Search for the cell housing the specified text and yield its (X, Y) center coordinate. 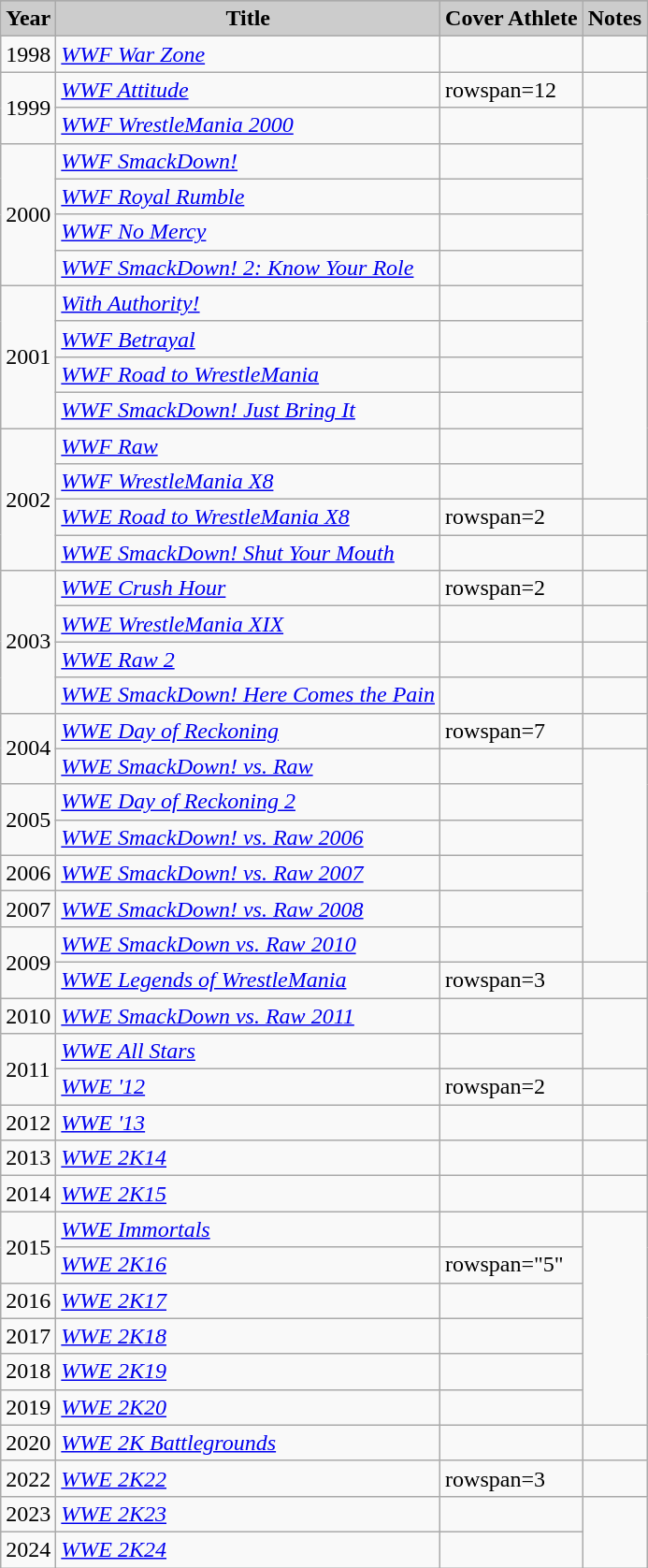
WWE 2K15 (249, 1194)
2023 (28, 1514)
WWF SmackDown! (249, 161)
WWE 2K Battlegrounds (249, 1443)
WWE SmackDown vs. Raw 2011 (249, 1015)
2005 (28, 820)
1998 (28, 54)
WWE 2K14 (249, 1158)
Year (28, 19)
Notes (614, 19)
2014 (28, 1194)
WWE WrestleMania XIX (249, 624)
With Authority! (249, 303)
WWF WrestleMania 2000 (249, 125)
2013 (28, 1158)
2006 (28, 873)
2024 (28, 1549)
WWE Road to WrestleMania X8 (249, 517)
WWE Immortals (249, 1229)
2007 (28, 908)
WWE '13 (249, 1123)
WWE 2K23 (249, 1514)
2000 (28, 214)
2011 (28, 1069)
2003 (28, 642)
WWE All Stars (249, 1052)
2004 (28, 748)
WWE Day of Reckoning 2 (249, 802)
WWE Day of Reckoning (249, 731)
WWE 2K16 (249, 1265)
WWE 2K20 (249, 1407)
WWE SmackDown vs. Raw 2010 (249, 944)
WWF SmackDown! 2: Know Your Role (249, 268)
WWE Legends of WrestleMania (249, 980)
Cover Athlete (512, 19)
2002 (28, 500)
rowspan=12 (512, 90)
WWE SmackDown! Here Comes the Pain (249, 695)
WWF Raw (249, 446)
WWF No Mercy (249, 232)
WWE Crush Hour (249, 588)
WWE SmackDown! vs. Raw 2007 (249, 873)
WWF Betrayal (249, 339)
WWE SmackDown! vs. Raw (249, 766)
2009 (28, 962)
2018 (28, 1372)
WWF Royal Rumble (249, 196)
WWF War Zone (249, 54)
2019 (28, 1407)
2001 (28, 356)
2022 (28, 1478)
2016 (28, 1300)
2015 (28, 1247)
2020 (28, 1443)
WWE SmackDown! Shut Your Mouth (249, 553)
WWE SmackDown! vs. Raw 2008 (249, 908)
WWE 2K17 (249, 1300)
WWE 2K18 (249, 1336)
2012 (28, 1123)
WWE '12 (249, 1087)
rowspan="5" (512, 1265)
WWE 2K19 (249, 1372)
WWE SmackDown! vs. Raw 2006 (249, 837)
WWF Attitude (249, 90)
WWE 2K24 (249, 1549)
WWF Road to WrestleMania (249, 374)
WWE 2K22 (249, 1478)
Title (249, 19)
1999 (28, 108)
WWF WrestleMania X8 (249, 482)
2017 (28, 1336)
WWF SmackDown! Just Bring It (249, 410)
WWE Raw 2 (249, 660)
rowspan=7 (512, 731)
2010 (28, 1015)
